Determine the (x, y) coordinate at the center of the cell enclosing the given text.  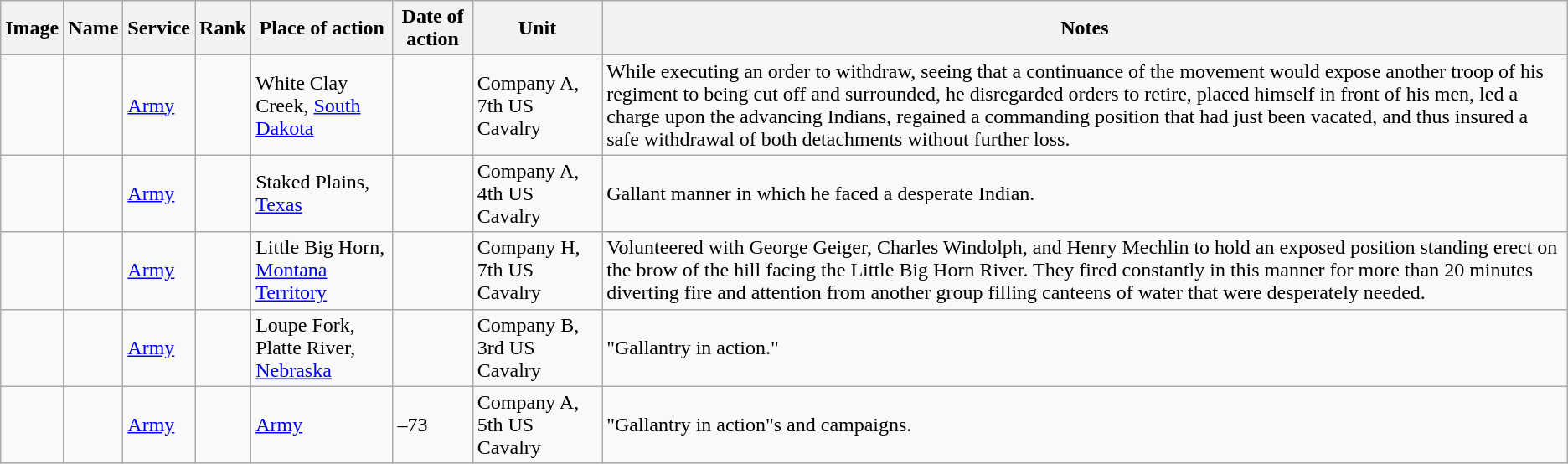
–73 (432, 425)
Place of action (322, 28)
Name (94, 28)
Image (32, 28)
Company B, 3rd US Cavalry (537, 348)
Gallant manner in which he faced a desperate Indian. (1086, 193)
Company A, 4th US Cavalry (537, 193)
Loupe Fork, Platte River, Nebraska (322, 348)
Company A, 7th US Cavalry (537, 106)
Service (159, 28)
"Gallantry in action." (1086, 348)
Date of action (432, 28)
White Clay Creek, South Dakota (322, 106)
Little Big Horn, Montana Territory (322, 271)
Staked Plains, Texas (322, 193)
Company A, 5th US Cavalry (537, 425)
"Gallantry in action"s and campaigns. (1086, 425)
Rank (223, 28)
Company H, 7th US Cavalry (537, 271)
Unit (537, 28)
Notes (1086, 28)
